Provide the (x, y) coordinate of the cell's center where the given text is located.  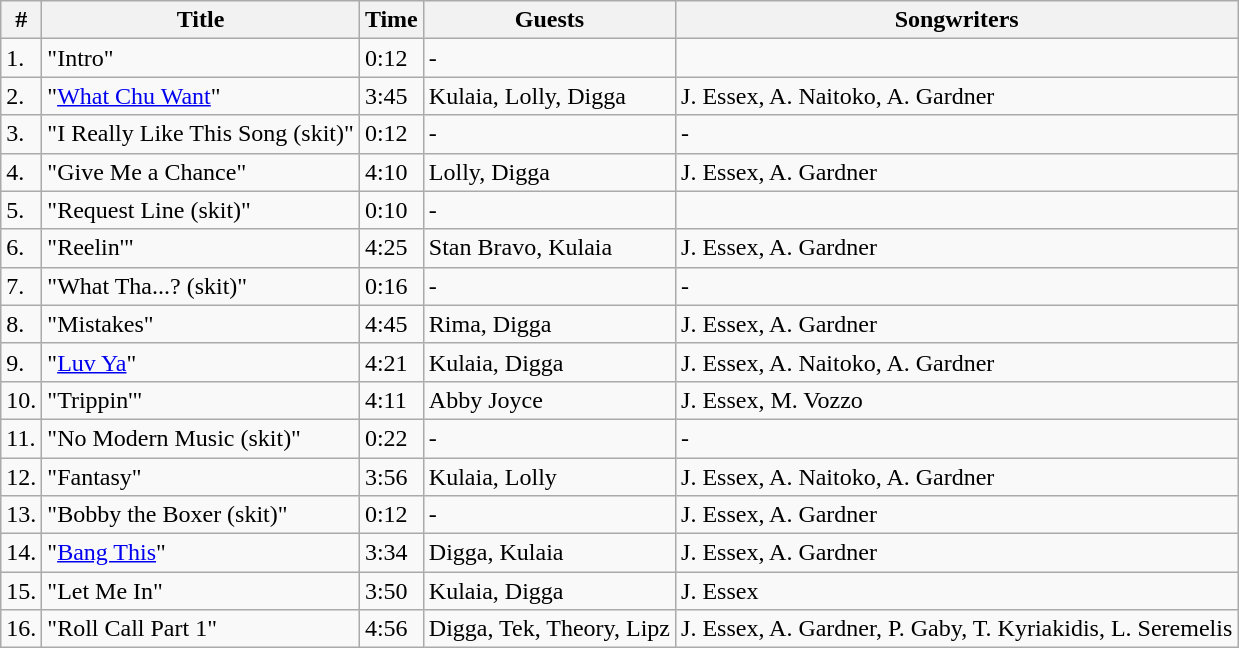
3:56 (391, 477)
3:34 (391, 553)
Abby Joyce (549, 400)
Songwriters (957, 20)
"I Really Like This Song (skit)" (201, 134)
Guests (549, 20)
"Let Me In" (201, 591)
Stan Bravo, Kulaia (549, 248)
"What Chu Want" (201, 96)
"Fantasy" (201, 477)
"Give Me a Chance" (201, 172)
4:56 (391, 629)
8. (22, 324)
"Reelin'" (201, 248)
Digga, Tek, Theory, Lipz (549, 629)
"No Modern Music (skit)" (201, 438)
12. (22, 477)
3. (22, 134)
13. (22, 515)
0:22 (391, 438)
2. (22, 96)
"Mistakes" (201, 324)
6. (22, 248)
Lolly, Digga (549, 172)
"Roll Call Part 1" (201, 629)
4:10 (391, 172)
J. Essex, M. Vozzo (957, 400)
Time (391, 20)
0:10 (391, 210)
J. Essex (957, 591)
Title (201, 20)
15. (22, 591)
4:45 (391, 324)
"Bobby the Boxer (skit)" (201, 515)
11. (22, 438)
Kulaia, Lolly, Digga (549, 96)
3:50 (391, 591)
4:11 (391, 400)
"Request Line (skit)" (201, 210)
14. (22, 553)
3:45 (391, 96)
"Bang This" (201, 553)
"What Tha...? (skit)" (201, 286)
J. Essex, A. Gardner, P. Gaby, T. Kyriakidis, L. Seremelis (957, 629)
16. (22, 629)
4:21 (391, 362)
5. (22, 210)
4. (22, 172)
"Trippin'" (201, 400)
7. (22, 286)
10. (22, 400)
9. (22, 362)
Kulaia, Lolly (549, 477)
"Luv Ya" (201, 362)
Rima, Digga (549, 324)
Digga, Kulaia (549, 553)
"Intro" (201, 58)
0:16 (391, 286)
# (22, 20)
4:25 (391, 248)
1. (22, 58)
